Search for the cell housing the specified text and yield its (X, Y) center coordinate. 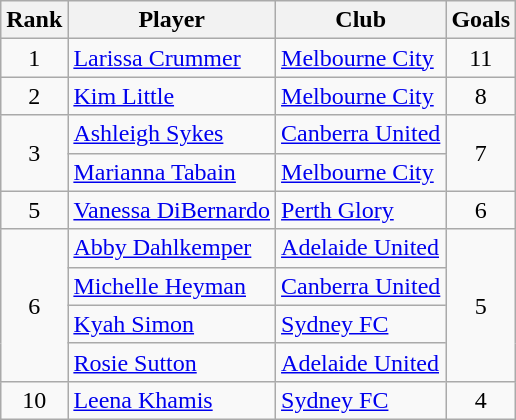
Leena Khamis (172, 400)
8 (481, 96)
Club (361, 20)
3 (34, 153)
7 (481, 153)
10 (34, 400)
Rosie Sutton (172, 362)
Perth Glory (361, 210)
Player (172, 20)
Vanessa DiBernardo (172, 210)
Michelle Heyman (172, 286)
4 (481, 400)
Goals (481, 20)
Rank (34, 20)
11 (481, 58)
Abby Dahlkemper (172, 248)
1 (34, 58)
Kyah Simon (172, 324)
Marianna Tabain (172, 172)
Larissa Crummer (172, 58)
Ashleigh Sykes (172, 134)
Kim Little (172, 96)
2 (34, 96)
